Determine the [x, y] coordinate at the center of the cell enclosing the given text.  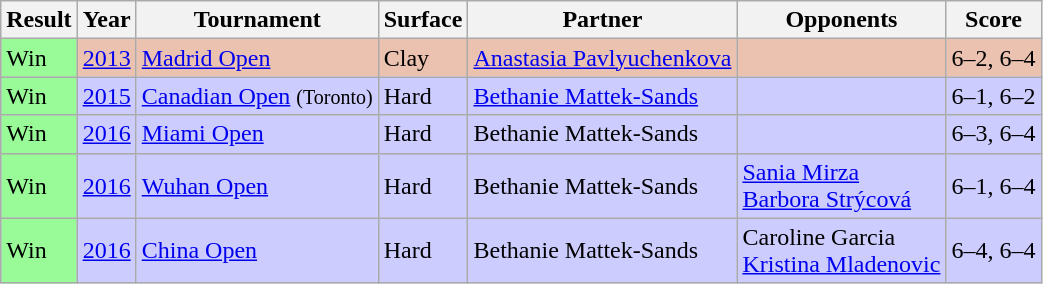
Tournament [257, 20]
China Open [257, 250]
Score [994, 20]
6–1, 6–4 [994, 186]
Opponents [842, 20]
Madrid Open [257, 58]
Canadian Open (Toronto) [257, 96]
Partner [602, 20]
2015 [106, 96]
Sania Mirza Barbora Strýcová [842, 186]
6–2, 6–4 [994, 58]
2013 [106, 58]
Anastasia Pavlyuchenkova [602, 58]
Clay [423, 58]
Wuhan Open [257, 186]
Year [106, 20]
6–1, 6–2 [994, 96]
Result [39, 20]
Surface [423, 20]
6–4, 6–4 [994, 250]
Caroline Garcia Kristina Mladenovic [842, 250]
Miami Open [257, 134]
6–3, 6–4 [994, 134]
